Scan for the cell matching the given text and deliver its (x, y) coordinate at center. 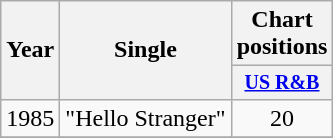
20 (282, 118)
Year (30, 50)
Chart positions (282, 34)
Single (146, 50)
US R&B (282, 82)
"Hello Stranger" (146, 118)
1985 (30, 118)
